Locate the cell with the specified text and output its [X, Y] center coordinate. 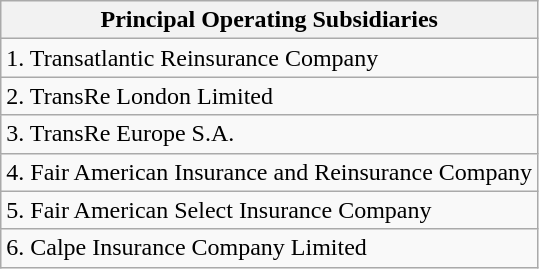
Principal Operating Subsidiaries [270, 20]
2. TransRe London Limited [270, 96]
1. Transatlantic Reinsurance Company [270, 58]
4. Fair American Insurance and Reinsurance Company [270, 172]
3. TransRe Europe S.A. [270, 134]
5. Fair American Select Insurance Company [270, 210]
6. Calpe Insurance Company Limited [270, 248]
